For the text-containing cell, return its midpoint in (x, y) coordinate format. 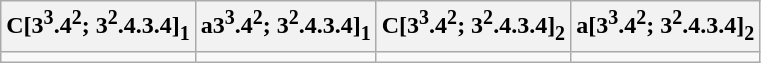
a[33.42; 32.4.3.4]2 (666, 26)
C[33.42; 32.4.3.4]2 (473, 26)
a33.42; 32.4.3.4]1 (286, 26)
C[33.42; 32.4.3.4]1 (98, 26)
